Pinpoint the cell where the given text exists, returning its (X, Y) midpoint coordinate. 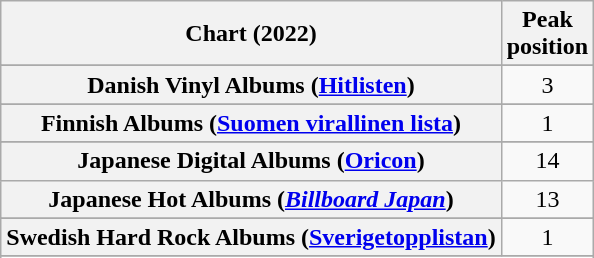
3 (547, 85)
Japanese Digital Albums (Oricon) (251, 161)
14 (547, 161)
Peakposition (547, 34)
Japanese Hot Albums (Billboard Japan) (251, 199)
Swedish Hard Rock Albums (Sverigetopplistan) (251, 237)
Finnish Albums (Suomen virallinen lista) (251, 123)
Danish Vinyl Albums (Hitlisten) (251, 85)
Chart (2022) (251, 34)
13 (547, 199)
